Determine the (X, Y) coordinate at the center of the cell enclosing the given text.  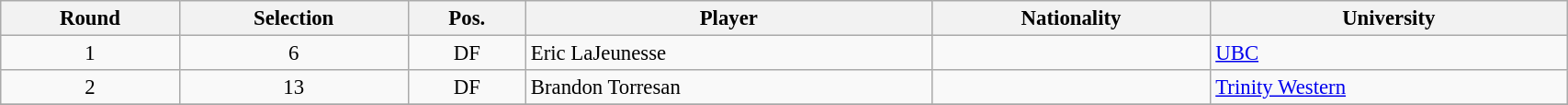
Pos. (467, 18)
Brandon Torresan (728, 87)
University (1389, 18)
Trinity Western (1389, 87)
6 (294, 53)
Nationality (1071, 18)
Eric LaJeunesse (728, 53)
13 (294, 87)
Player (728, 18)
2 (90, 87)
Round (90, 18)
UBC (1389, 53)
1 (90, 53)
Selection (294, 18)
